Detect which cell encompasses the target text, then output its (X, Y) center coordinate. 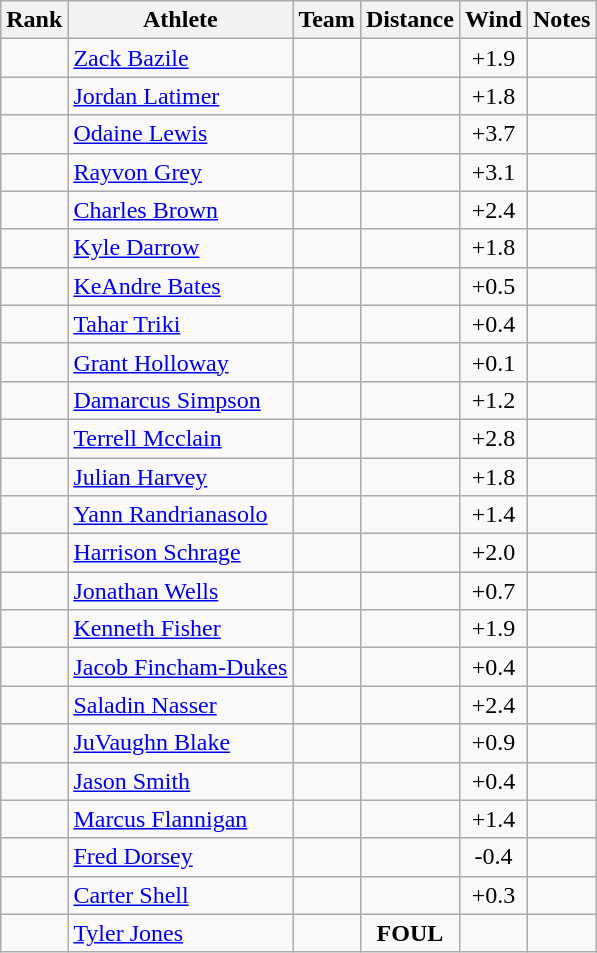
Jason Smith (180, 781)
Jonathan Wells (180, 591)
+3.7 (493, 134)
Julian Harvey (180, 477)
Zack Bazile (180, 58)
Damarcus Simpson (180, 400)
JuVaughn Blake (180, 743)
Fred Dorsey (180, 857)
Grant Holloway (180, 362)
Kenneth Fisher (180, 629)
Athlete (180, 20)
Yann Randrianasolo (180, 515)
+2.0 (493, 553)
Kyle Darrow (180, 248)
Jordan Latimer (180, 96)
Distance (410, 20)
+0.1 (493, 362)
+0.7 (493, 591)
+0.9 (493, 743)
Carter Shell (180, 895)
+1.2 (493, 400)
Tyler Jones (180, 933)
+2.8 (493, 438)
FOUL (410, 933)
Rank (34, 20)
Wind (493, 20)
Jacob Fincham-Dukes (180, 667)
Saladin Nasser (180, 705)
Rayvon Grey (180, 172)
Tahar Triki (180, 324)
Marcus Flannigan (180, 819)
Terrell Mcclain (180, 438)
Charles Brown (180, 210)
+0.5 (493, 286)
+0.3 (493, 895)
KeAndre Bates (180, 286)
Notes (561, 20)
+3.1 (493, 172)
Team (327, 20)
Harrison Schrage (180, 553)
-0.4 (493, 857)
Odaine Lewis (180, 134)
